Output the [x, y] coordinate of the center of the cell containing the given text.  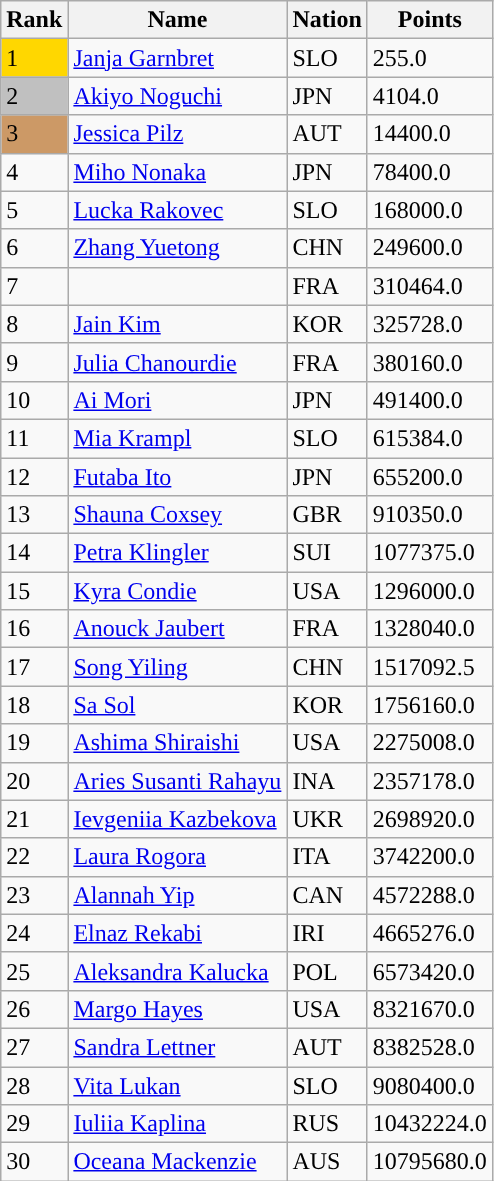
14 [34, 553]
Nation [327, 20]
Anouck Jaubert [178, 629]
4665276.0 [430, 933]
Lucka Rakovec [178, 210]
4104.0 [430, 96]
Mia Krampl [178, 438]
310464.0 [430, 286]
Akiyo Noguchi [178, 96]
8321670.0 [430, 1009]
1 [34, 58]
910350.0 [430, 515]
7 [34, 286]
Song Yiling [178, 667]
30 [34, 1162]
26 [34, 1009]
Aries Susanti Rahayu [178, 781]
Sandra Lettner [178, 1047]
19 [34, 743]
Julia Chanourdie [178, 362]
78400.0 [430, 172]
Aleksandra Kalucka [178, 971]
168000.0 [430, 210]
Futaba Ito [178, 477]
1756160.0 [430, 705]
INA [327, 781]
249600.0 [430, 248]
14400.0 [430, 134]
9080400.0 [430, 1085]
16 [34, 629]
Ievgeniia Kazbekova [178, 819]
25 [34, 971]
22 [34, 857]
11 [34, 438]
2357178.0 [430, 781]
Zhang Yuetong [178, 248]
380160.0 [430, 362]
4 [34, 172]
Ashima Shiraishi [178, 743]
Kyra Condie [178, 591]
10795680.0 [430, 1162]
13 [34, 515]
3 [34, 134]
28 [34, 1085]
ITA [327, 857]
POL [327, 971]
Jessica Pilz [178, 134]
6573420.0 [430, 971]
17 [34, 667]
Elnaz Rekabi [178, 933]
1517092.5 [430, 667]
255.0 [430, 58]
325728.0 [430, 324]
655200.0 [430, 477]
23 [34, 895]
Vita Lukan [178, 1085]
8 [34, 324]
20 [34, 781]
21 [34, 819]
RUS [327, 1124]
Shauna Coxsey [178, 515]
AUS [327, 1162]
15 [34, 591]
491400.0 [430, 400]
Jain Kim [178, 324]
1077375.0 [430, 553]
3742200.0 [430, 857]
2698920.0 [430, 819]
5 [34, 210]
9 [34, 362]
8382528.0 [430, 1047]
1328040.0 [430, 629]
10432224.0 [430, 1124]
29 [34, 1124]
Points [430, 20]
2 [34, 96]
Miho Nonaka [178, 172]
GBR [327, 515]
615384.0 [430, 438]
1296000.0 [430, 591]
Sa Sol [178, 705]
Petra Klingler [178, 553]
CAN [327, 895]
SUI [327, 553]
Janja Garnbret [178, 58]
Oceana Mackenzie [178, 1162]
2275008.0 [430, 743]
Laura Rogora [178, 857]
Margo Hayes [178, 1009]
27 [34, 1047]
IRI [327, 933]
Alannah Yip [178, 895]
10 [34, 400]
4572288.0 [430, 895]
18 [34, 705]
Rank [34, 20]
Iuliia Kaplina [178, 1124]
Name [178, 20]
12 [34, 477]
Ai Mori [178, 400]
6 [34, 248]
UKR [327, 819]
24 [34, 933]
